Scan for the cell matching the given text and deliver its (X, Y) coordinate at center. 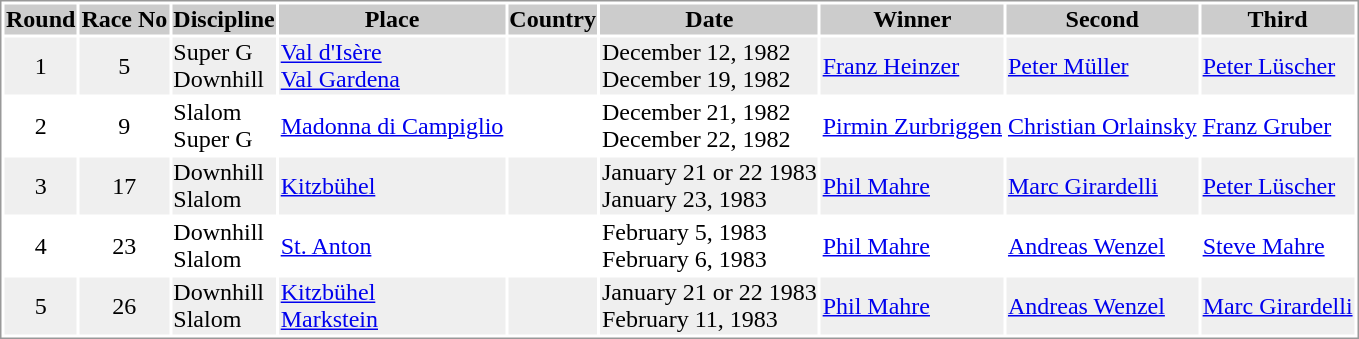
1 (40, 66)
KitzbühelMarkstein (392, 306)
Super GDownhill (224, 66)
Franz Heinzer (912, 66)
Franz Gruber (1278, 126)
Madonna di Campiglio (392, 126)
26 (124, 306)
Date (710, 19)
December 21, 1982December 22, 1982 (710, 126)
23 (124, 246)
Peter Müller (1102, 66)
Steve Mahre (1278, 246)
SlalomSuper G (224, 126)
January 21 or 22 1983January 23, 1983 (710, 186)
17 (124, 186)
December 12, 1982December 19, 1982 (710, 66)
3 (40, 186)
Kitzbühel (392, 186)
Place (392, 19)
January 21 or 22 1983February 11, 1983 (710, 306)
Pirmin Zurbriggen (912, 126)
Third (1278, 19)
Country (553, 19)
9 (124, 126)
St. Anton (392, 246)
2 (40, 126)
February 5, 1983February 6, 1983 (710, 246)
Second (1102, 19)
4 (40, 246)
Discipline (224, 19)
Round (40, 19)
Winner (912, 19)
Christian Orlainsky (1102, 126)
Race No (124, 19)
Val d'IsèreVal Gardena (392, 66)
